Identify which cell holds the provided text, then report its (x, y) central coordinate. 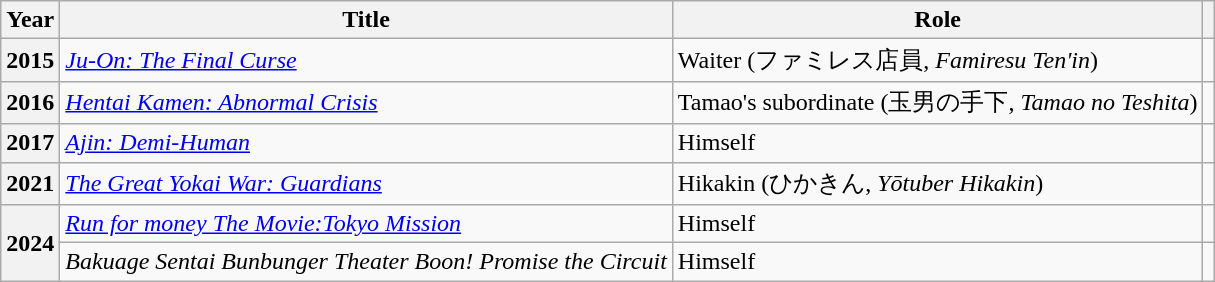
2024 (30, 243)
Tamao's subordinate (玉男の手下, Tamao no Teshita) (938, 102)
Hikakin (ひかきん, Yōtuber Hikakin) (938, 184)
Waiter (ファミレス店員, Famiresu Ten'in) (938, 60)
Run for money The Movie:Tokyo Mission (366, 224)
Title (366, 20)
The Great Yokai War: Guardians (366, 184)
Role (938, 20)
2016 (30, 102)
2015 (30, 60)
2017 (30, 143)
Bakuage Sentai Bunbunger Theater Boon! Promise the Circuit (366, 262)
2021 (30, 184)
Year (30, 20)
Ju-On: The Final Curse (366, 60)
Hentai Kamen: Abnormal Crisis (366, 102)
Ajin: Demi-Human (366, 143)
